Output the [x, y] coordinate of the center of the cell containing the given text.  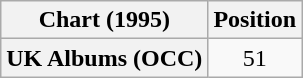
51 [255, 58]
UK Albums (OCC) [104, 58]
Chart (1995) [104, 20]
Position [255, 20]
